Detect which cell encompasses the target text, then output its [X, Y] center coordinate. 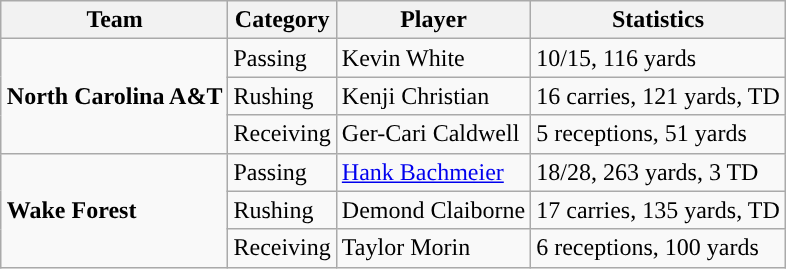
10/15, 116 yards [658, 58]
Team [114, 20]
Kevin White [433, 58]
Category [282, 20]
5 receptions, 51 yards [658, 134]
Taylor Morin [433, 248]
17 carries, 135 yards, TD [658, 210]
Kenji Christian [433, 96]
Statistics [658, 20]
Player [433, 20]
Ger-Cari Caldwell [433, 134]
6 receptions, 100 yards [658, 248]
Hank Bachmeier [433, 172]
16 carries, 121 yards, TD [658, 96]
18/28, 263 yards, 3 TD [658, 172]
Wake Forest [114, 210]
North Carolina A&T [114, 96]
Demond Claiborne [433, 210]
